Extract the (x, y) coordinate from the center of the cell holding the provided text.  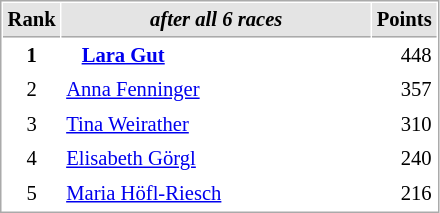
216 (404, 194)
Tina Weirather (216, 124)
2 (32, 90)
1 (32, 56)
Rank (32, 20)
Lara Gut (216, 56)
4 (32, 158)
5 (32, 194)
448 (404, 56)
310 (404, 124)
240 (404, 158)
357 (404, 90)
after all 6 races (216, 20)
Maria Höfl-Riesch (216, 194)
3 (32, 124)
Anna Fenninger (216, 90)
Points (404, 20)
Elisabeth Görgl (216, 158)
